Pinpoint the cell where the given text exists, returning its [x, y] midpoint coordinate. 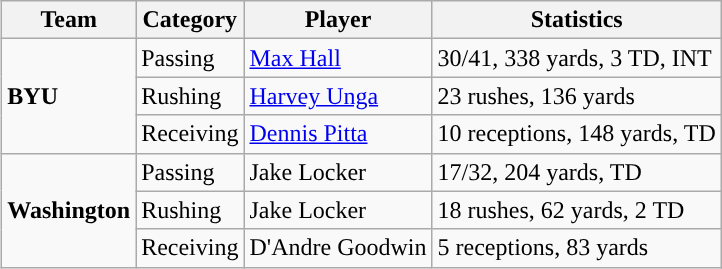
Dennis Pitta [338, 134]
10 receptions, 148 yards, TD [576, 134]
Team [69, 20]
17/32, 204 yards, TD [576, 172]
30/41, 338 yards, 3 TD, INT [576, 58]
Category [190, 20]
18 rushes, 62 yards, 2 TD [576, 210]
23 rushes, 136 yards [576, 96]
D'Andre Goodwin [338, 248]
Player [338, 20]
5 receptions, 83 yards [576, 248]
Max Hall [338, 58]
Statistics [576, 20]
Washington [69, 210]
BYU [69, 96]
Harvey Unga [338, 96]
